Capture the cell that displays the provided text and extract its [X, Y] central coordinate. 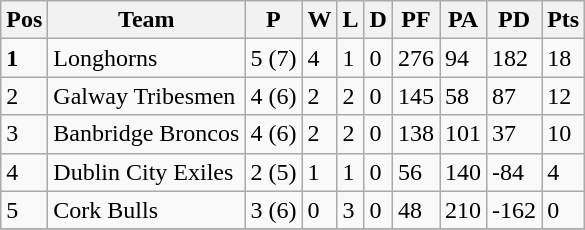
94 [464, 58]
140 [464, 172]
5 (7) [274, 58]
Pos [24, 20]
276 [416, 58]
P [274, 20]
PA [464, 20]
56 [416, 172]
Dublin City Exiles [146, 172]
Banbridge Broncos [146, 134]
145 [416, 96]
48 [416, 210]
Pts [564, 20]
Team [146, 20]
37 [514, 134]
Galway Tribesmen [146, 96]
138 [416, 134]
58 [464, 96]
2 (5) [274, 172]
-162 [514, 210]
PD [514, 20]
Cork Bulls [146, 210]
12 [564, 96]
18 [564, 58]
87 [514, 96]
101 [464, 134]
W [320, 20]
L [350, 20]
PF [416, 20]
Longhorns [146, 58]
5 [24, 210]
182 [514, 58]
D [378, 20]
-84 [514, 172]
210 [464, 210]
3 (6) [274, 210]
10 [564, 134]
